Find where the given text appears and provide that cell's center as (x, y) coordinate. 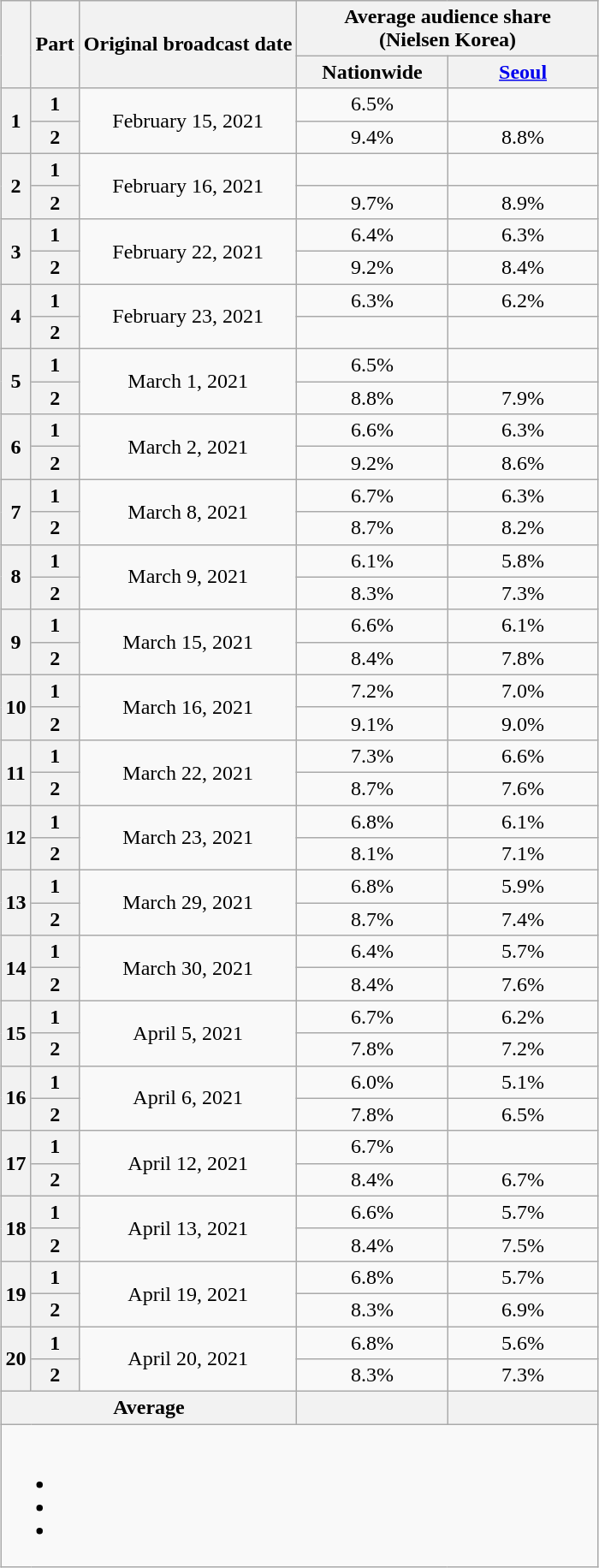
April 12, 2021 (188, 1163)
7.1% (523, 854)
Part (55, 45)
February 16, 2021 (188, 186)
9.4% (372, 137)
3 (15, 251)
17 (15, 1163)
Average audience share(Nielsen Korea) (448, 27)
12 (15, 837)
Average (149, 1408)
April 19, 2021 (188, 1293)
March 29, 2021 (188, 903)
13 (15, 903)
7 (15, 512)
8.2% (523, 528)
6.9% (523, 1310)
February 22, 2021 (188, 251)
7.5% (523, 1244)
16 (15, 1098)
7.4% (523, 919)
9.7% (372, 202)
April 5, 2021 (188, 1033)
March 22, 2021 (188, 772)
March 30, 2021 (188, 968)
9 (15, 642)
8.9% (523, 202)
7.0% (523, 691)
10 (15, 707)
18 (15, 1228)
14 (15, 968)
Original broadcast date (188, 45)
20 (15, 1359)
Seoul (523, 72)
5 (15, 382)
5.6% (523, 1343)
March 23, 2021 (188, 837)
April 13, 2021 (188, 1228)
April 20, 2021 (188, 1359)
February 23, 2021 (188, 317)
5.9% (523, 887)
March 16, 2021 (188, 707)
March 1, 2021 (188, 382)
March 15, 2021 (188, 642)
7.9% (523, 398)
9.1% (372, 723)
9.0% (523, 723)
6 (15, 447)
March 8, 2021 (188, 512)
11 (15, 772)
February 15, 2021 (188, 121)
15 (15, 1033)
March 2, 2021 (188, 447)
4 (15, 317)
8.6% (523, 463)
8.1% (372, 854)
March 9, 2021 (188, 577)
April 6, 2021 (188, 1098)
5.8% (523, 561)
19 (15, 1293)
Nationwide (372, 72)
6.0% (372, 1082)
8 (15, 577)
5.1% (523, 1082)
